For the text-containing cell, return its midpoint in [x, y] coordinate format. 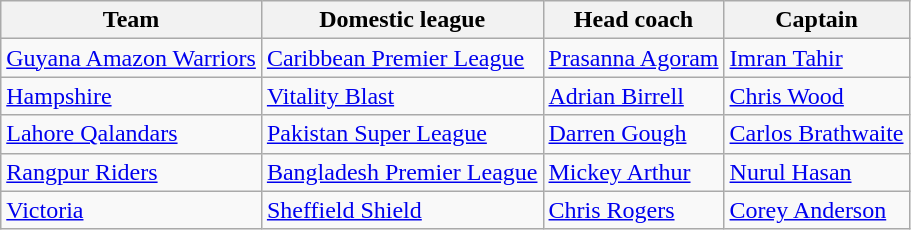
Captain [816, 20]
Bangladesh Premier League [402, 172]
Corey Anderson [816, 210]
Victoria [132, 210]
Sheffield Shield [402, 210]
Prasanna Agoram [634, 58]
Nurul Hasan [816, 172]
Pakistan Super League [402, 134]
Lahore Qalandars [132, 134]
Vitality Blast [402, 96]
Caribbean Premier League [402, 58]
Chris Rogers [634, 210]
Darren Gough [634, 134]
Mickey Arthur [634, 172]
Rangpur Riders [132, 172]
Head coach [634, 20]
Adrian Birrell [634, 96]
Domestic league [402, 20]
Team [132, 20]
Chris Wood [816, 96]
Guyana Amazon Warriors [132, 58]
Carlos Brathwaite [816, 134]
Hampshire [132, 96]
Imran Tahir [816, 58]
